Return (x, y) of the center of cell containing provided text 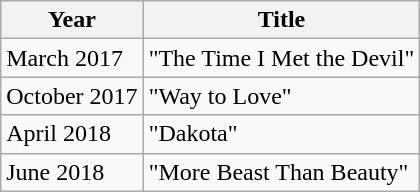
Title (282, 20)
April 2018 (72, 134)
"The Time I Met the Devil" (282, 58)
Year (72, 20)
October 2017 (72, 96)
"Way to Love" (282, 96)
"Dakota" (282, 134)
June 2018 (72, 172)
"More Beast Than Beauty" (282, 172)
March 2017 (72, 58)
